Capture the cell that displays the provided text and extract its (X, Y) central coordinate. 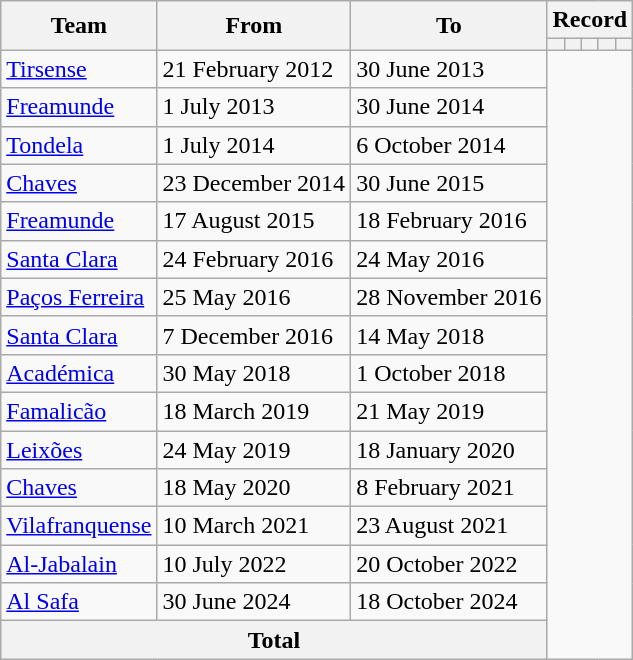
1 October 2018 (449, 373)
18 October 2024 (449, 602)
Record (590, 20)
To (449, 26)
6 October 2014 (449, 145)
Paços Ferreira (79, 297)
8 February 2021 (449, 488)
14 May 2018 (449, 335)
7 December 2016 (254, 335)
17 August 2015 (254, 221)
20 October 2022 (449, 564)
10 March 2021 (254, 526)
Famalicão (79, 411)
Vilafranquense (79, 526)
18 February 2016 (449, 221)
30 June 2015 (449, 183)
18 March 2019 (254, 411)
Leixões (79, 449)
24 February 2016 (254, 259)
1 July 2013 (254, 107)
Tondela (79, 145)
10 July 2022 (254, 564)
30 May 2018 (254, 373)
23 August 2021 (449, 526)
Team (79, 26)
24 May 2016 (449, 259)
18 May 2020 (254, 488)
21 February 2012 (254, 69)
18 January 2020 (449, 449)
Total (274, 640)
24 May 2019 (254, 449)
Al-Jabalain (79, 564)
21 May 2019 (449, 411)
1 July 2014 (254, 145)
25 May 2016 (254, 297)
23 December 2014 (254, 183)
From (254, 26)
30 June 2014 (449, 107)
Académica (79, 373)
28 November 2016 (449, 297)
30 June 2013 (449, 69)
Al Safa (79, 602)
Tirsense (79, 69)
30 June 2024 (254, 602)
